Extract the [x, y] coordinate from the center of the cell holding the provided text.  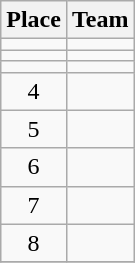
Team [100, 20]
7 [34, 205]
8 [34, 243]
5 [34, 129]
6 [34, 167]
Place [34, 20]
4 [34, 91]
